Output the [x, y] coordinate of the center of the cell containing the given text.  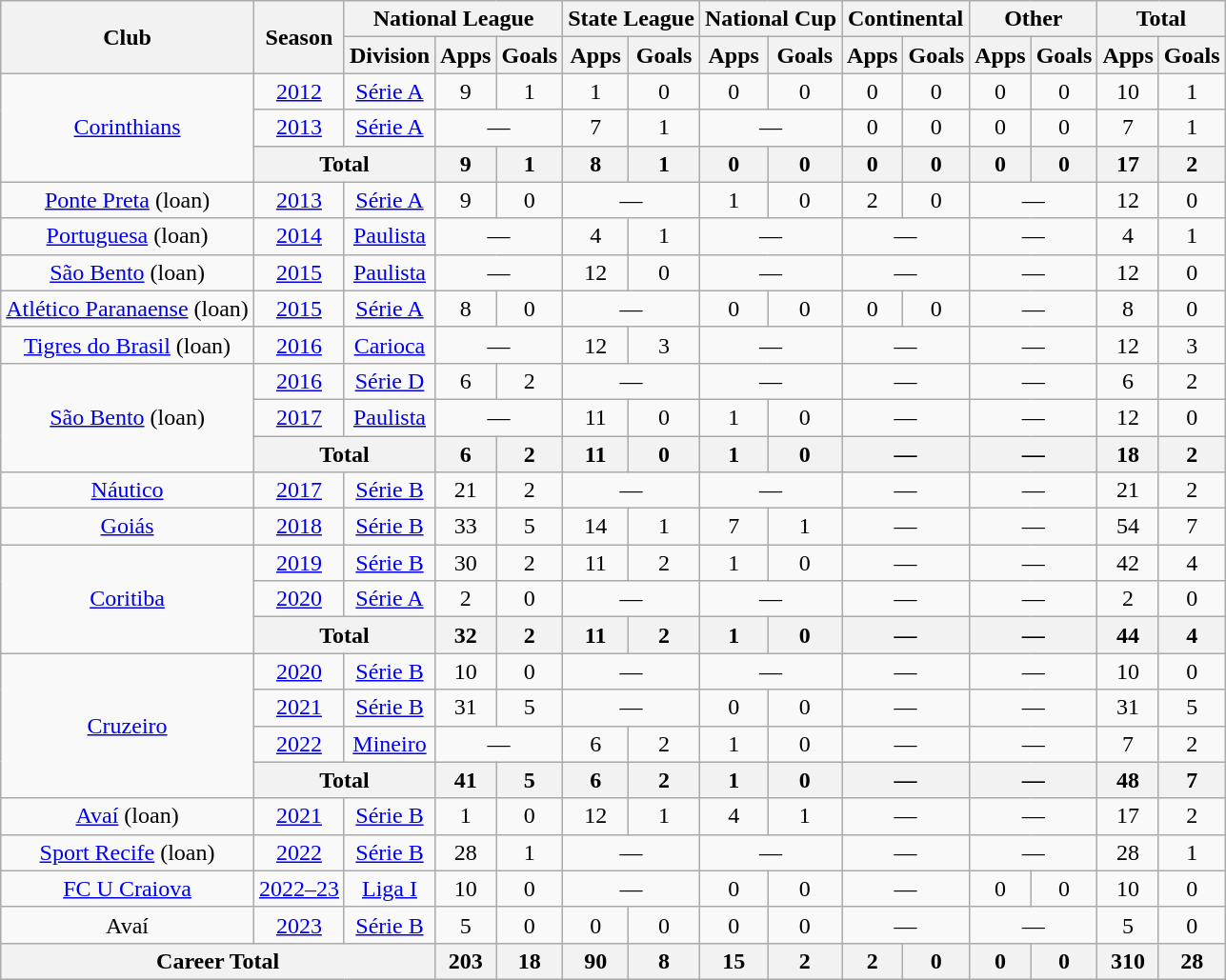
Season [299, 37]
Avaí (loan) [128, 816]
44 [1128, 635]
State League [632, 19]
2019 [299, 563]
Division [389, 55]
FC U Craiova [128, 889]
41 [466, 780]
Other [1034, 19]
National Cup [770, 19]
Ponte Preta (loan) [128, 200]
National League [453, 19]
203 [466, 961]
30 [466, 563]
42 [1128, 563]
Carioca [389, 345]
Club [128, 37]
Corinthians [128, 128]
48 [1128, 780]
15 [734, 961]
32 [466, 635]
Série D [389, 381]
Portuguesa (loan) [128, 236]
14 [596, 527]
2014 [299, 236]
2023 [299, 925]
Coritiba [128, 599]
Cruzeiro [128, 726]
90 [596, 961]
Goiás [128, 527]
Continental [906, 19]
2012 [299, 91]
2022–23 [299, 889]
33 [466, 527]
310 [1128, 961]
Náutico [128, 490]
Liga I [389, 889]
2018 [299, 527]
Mineiro [389, 744]
54 [1128, 527]
Career Total [218, 961]
Sport Recife (loan) [128, 852]
Avaí [128, 925]
Atlético Paranaense (loan) [128, 309]
Tigres do Brasil (loan) [128, 345]
